Extract the (X, Y) coordinate from the center of the cell holding the provided text.  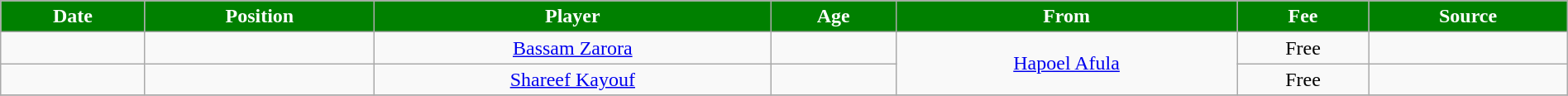
Date (73, 17)
Age (834, 17)
Fee (1303, 17)
Hapoel Afula (1067, 64)
Source (1468, 17)
From (1067, 17)
Player (572, 17)
Shareef Kayouf (572, 79)
Position (260, 17)
Bassam Zarora (572, 48)
